Output the (x, y) coordinate of the center of the cell containing the given text.  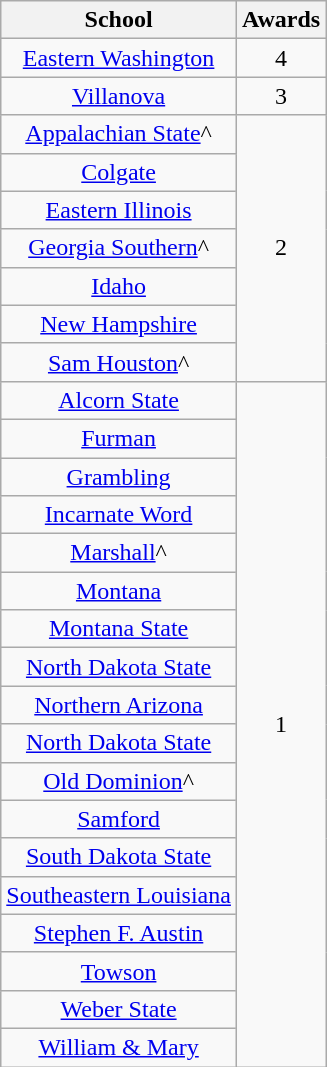
1 (280, 724)
Appalachian State^ (119, 134)
2 (280, 248)
Colgate (119, 172)
Old Dominion^ (119, 781)
William & Mary (119, 1047)
Villanova (119, 96)
Northern Arizona (119, 705)
Incarnate Word (119, 515)
3 (280, 96)
Towson (119, 971)
Montana State (119, 629)
Georgia Southern^ (119, 248)
Samford (119, 819)
School (119, 20)
Sam Houston^ (119, 362)
Alcorn State (119, 400)
Idaho (119, 286)
Awards (280, 20)
Grambling (119, 477)
Stephen F. Austin (119, 933)
Furman (119, 438)
South Dakota State (119, 857)
Montana (119, 591)
4 (280, 58)
Southeastern Louisiana (119, 895)
Eastern Illinois (119, 210)
New Hampshire (119, 324)
Weber State (119, 1009)
Eastern Washington (119, 58)
Marshall^ (119, 553)
